For the text-containing cell, return its midpoint in (X, Y) coordinate format. 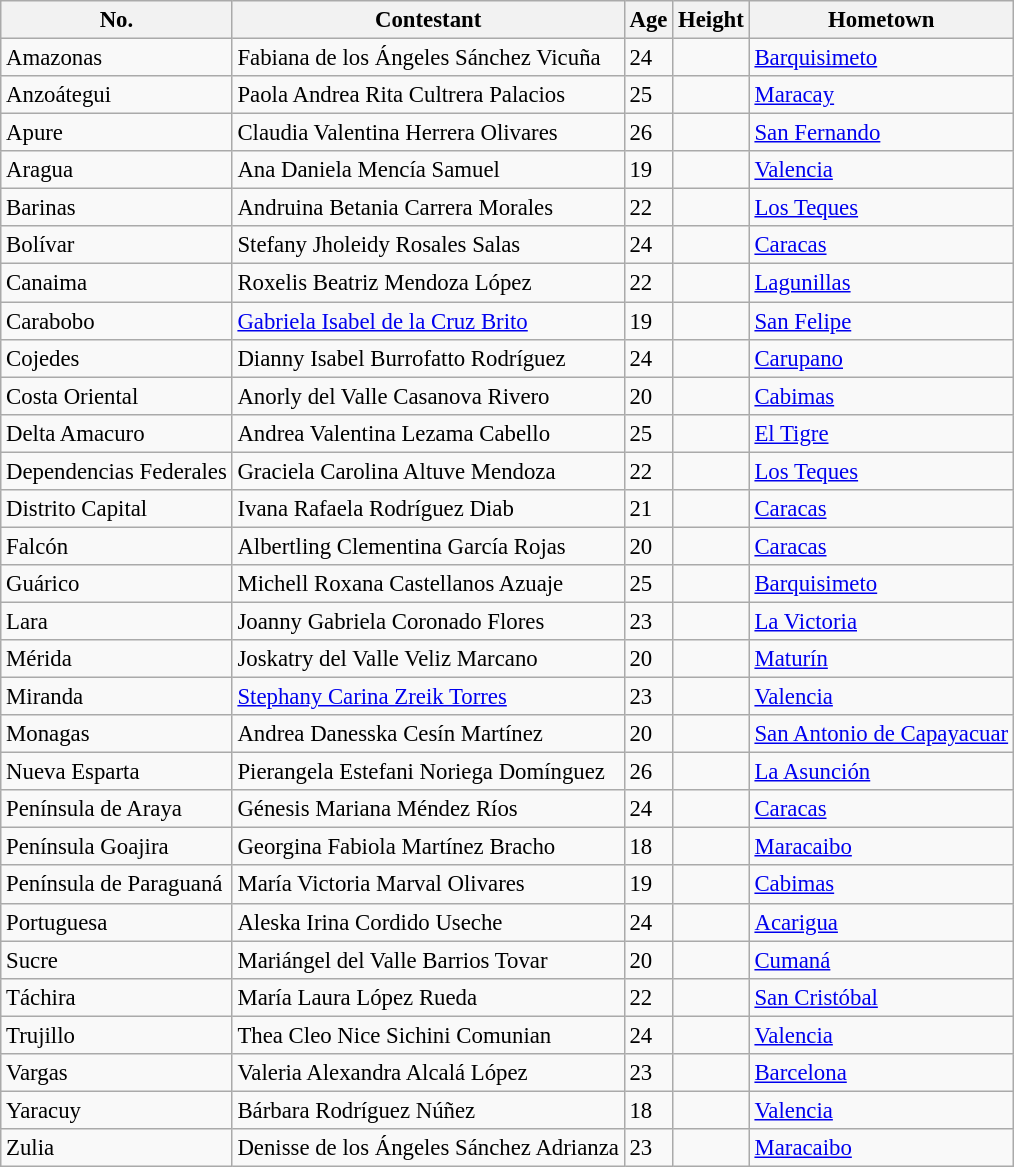
Mariángel del Valle Barrios Tovar (428, 960)
San Fernando (881, 133)
Amazonas (116, 58)
Aragua (116, 170)
Acarigua (881, 922)
Hometown (881, 20)
Contestant (428, 20)
Michell Roxana Castellanos Azuaje (428, 584)
Anzoátegui (116, 95)
Miranda (116, 697)
Trujillo (116, 1035)
Age (648, 20)
Portuguesa (116, 922)
Height (711, 20)
Génesis Mariana Méndez Ríos (428, 809)
Gabriela Isabel de la Cruz Brito (428, 321)
Ivana Rafaela Rodríguez Diab (428, 509)
Zulia (116, 1148)
Pierangela Estefani Noriega Domínguez (428, 772)
Lara (116, 621)
Canaima (116, 283)
Península de Paraguaná (116, 885)
Albertling Clementina García Rojas (428, 546)
Maracay (881, 95)
Distrito Capital (116, 509)
Georgina Fabiola Martínez Bracho (428, 847)
Península de Araya (116, 809)
Dependencias Federales (116, 471)
Paola Andrea Rita Cultrera Palacios (428, 95)
Ana Daniela Mencía Samuel (428, 170)
Delta Amacuro (116, 433)
San Cristóbal (881, 997)
Península Goajira (116, 847)
Stephany Carina Zreik Torres (428, 697)
Táchira (116, 997)
Fabiana de los Ángeles Sánchez Vicuña (428, 58)
Valeria Alexandra Alcalá López (428, 1073)
Cumaná (881, 960)
Sucre (116, 960)
Apure (116, 133)
Roxelis Beatriz Mendoza López (428, 283)
Monagas (116, 734)
Carupano (881, 358)
Aleska Irina Cordido Useche (428, 922)
Vargas (116, 1073)
La Asunción (881, 772)
Maturín (881, 659)
Bolívar (116, 245)
Guárico (116, 584)
La Victoria (881, 621)
Nueva Esparta (116, 772)
Dianny Isabel Burrofatto Rodríguez (428, 358)
Barcelona (881, 1073)
Denisse de los Ángeles Sánchez Adrianza (428, 1148)
Costa Oriental (116, 396)
Mérida (116, 659)
Thea Cleo Nice Sichini Comunian (428, 1035)
Yaracuy (116, 1110)
Graciela Carolina Altuve Mendoza (428, 471)
Andrea Valentina Lezama Cabello (428, 433)
San Felipe (881, 321)
Lagunillas (881, 283)
Claudia Valentina Herrera Olivares (428, 133)
Andrea Danesska Cesín Martínez (428, 734)
Cojedes (116, 358)
Andruina Betania Carrera Morales (428, 208)
Anorly del Valle Casanova Rivero (428, 396)
Joanny Gabriela Coronado Flores (428, 621)
Stefany Jholeidy Rosales Salas (428, 245)
Barinas (116, 208)
María Laura López Rueda (428, 997)
San Antonio de Capayacuar (881, 734)
El Tigre (881, 433)
Carabobo (116, 321)
21 (648, 509)
Falcón (116, 546)
Bárbara Rodríguez Núñez (428, 1110)
María Victoria Marval Olivares (428, 885)
No. (116, 20)
Joskatry del Valle Veliz Marcano (428, 659)
